Return [X, Y] of the center of cell containing provided text 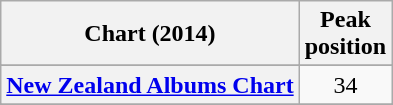
Chart (2014) [150, 34]
Peakposition [345, 34]
34 [345, 85]
New Zealand Albums Chart [150, 85]
